Capture the cell that displays the provided text and extract its (X, Y) central coordinate. 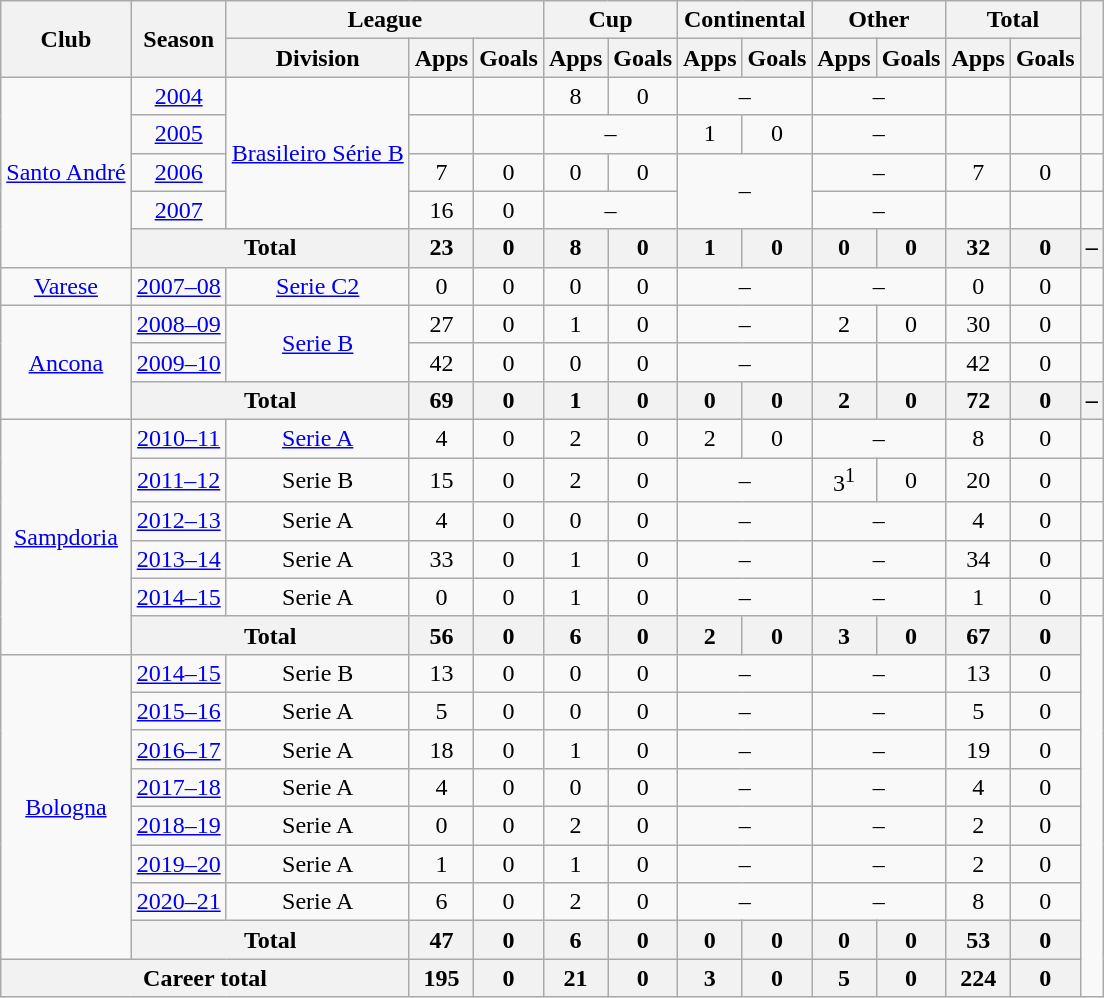
Brasileiro Série B (318, 153)
Club (66, 39)
30 (978, 324)
Career total (205, 978)
2007–08 (178, 286)
2020–21 (178, 902)
League (384, 20)
2019–20 (178, 864)
Santo André (66, 172)
2015–16 (178, 711)
Cup (610, 20)
2010–11 (178, 438)
34 (978, 559)
Continental (745, 20)
195 (441, 978)
72 (978, 400)
16 (441, 210)
2016–17 (178, 749)
Ancona (66, 362)
69 (441, 400)
33 (441, 559)
18 (441, 749)
2007 (178, 210)
67 (978, 635)
Season (178, 39)
32 (978, 248)
2005 (178, 134)
Sampdoria (66, 536)
Bologna (66, 806)
21 (575, 978)
15 (441, 480)
2017–18 (178, 787)
47 (441, 940)
Serie C2 (318, 286)
Division (318, 58)
2006 (178, 172)
Other (879, 20)
53 (978, 940)
224 (978, 978)
31 (844, 480)
23 (441, 248)
2011–12 (178, 480)
2004 (178, 96)
19 (978, 749)
2012–13 (178, 521)
2013–14 (178, 559)
27 (441, 324)
20 (978, 480)
2009–10 (178, 362)
2008–09 (178, 324)
56 (441, 635)
Varese (66, 286)
2018–19 (178, 826)
